Find where the given text appears and provide that cell's center as [X, Y] coordinate. 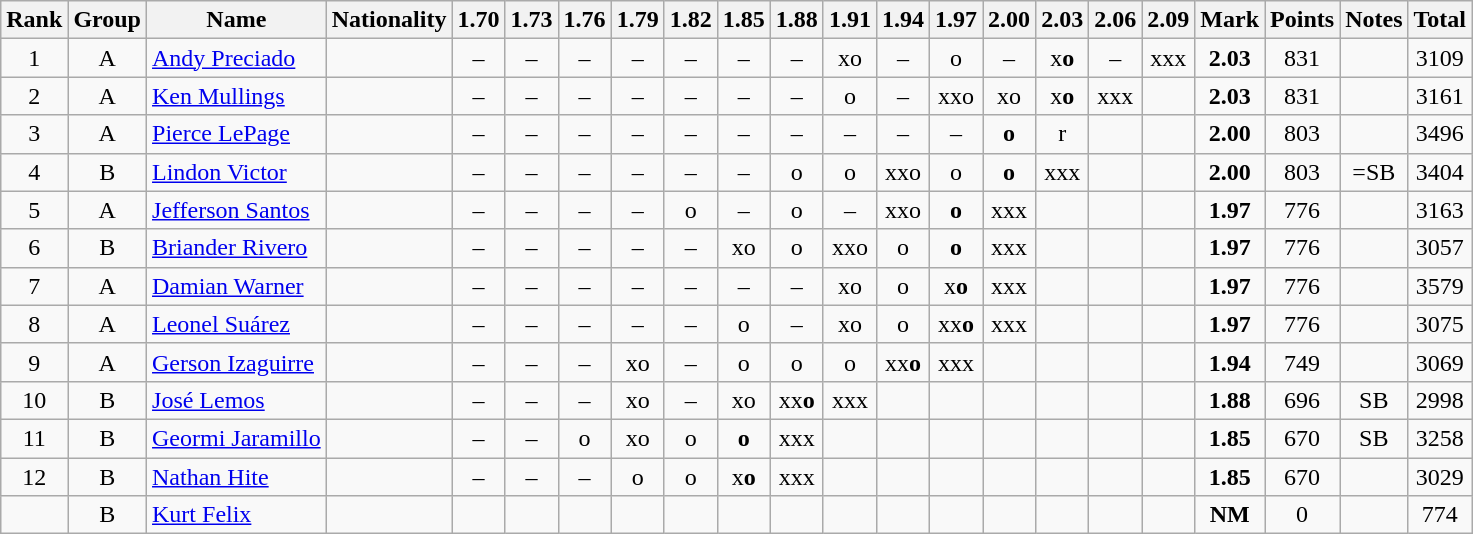
1.76 [584, 20]
12 [34, 477]
1.73 [532, 20]
Briander Rivero [237, 248]
NM [1230, 515]
Jefferson Santos [237, 210]
1.82 [690, 20]
Leonel Suárez [237, 324]
Geormi Jaramillo [237, 438]
3075 [1440, 324]
3 [34, 134]
3579 [1440, 286]
4 [34, 172]
774 [1440, 515]
Mark [1230, 20]
9 [34, 362]
3163 [1440, 210]
Nathan Hite [237, 477]
Name [237, 20]
1 [34, 58]
3404 [1440, 172]
0 [1302, 515]
6 [34, 248]
8 [34, 324]
696 [1302, 400]
Gerson Izaguirre [237, 362]
11 [34, 438]
Nationality [389, 20]
Andy Preciado [237, 58]
2.06 [1116, 20]
1.70 [478, 20]
1.79 [638, 20]
r [1062, 134]
2998 [1440, 400]
3029 [1440, 477]
=SB [1374, 172]
5 [34, 210]
749 [1302, 362]
3258 [1440, 438]
3057 [1440, 248]
Points [1302, 20]
Ken Mullings [237, 96]
Total [1440, 20]
2.09 [1168, 20]
2 [34, 96]
Group [108, 20]
3496 [1440, 134]
3069 [1440, 362]
3161 [1440, 96]
7 [34, 286]
Lindon Victor [237, 172]
10 [34, 400]
Rank [34, 20]
Pierce LePage [237, 134]
Notes [1374, 20]
3109 [1440, 58]
Kurt Felix [237, 515]
Damian Warner [237, 286]
José Lemos [237, 400]
1.91 [850, 20]
